Find where the given text appears and provide that cell's center as [x, y] coordinate. 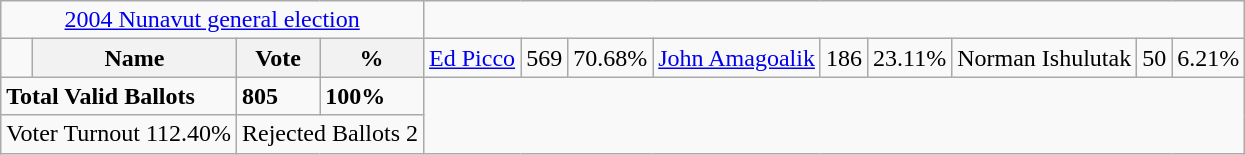
569 [544, 58]
805 [278, 96]
186 [844, 58]
70.68% [610, 58]
23.11% [909, 58]
Total Valid Ballots [119, 96]
6.21% [1208, 58]
% [372, 58]
Norman Ishulutak [1044, 58]
John Amagoalik [737, 58]
50 [1154, 58]
100% [372, 96]
Ed Picco [472, 58]
Rejected Ballots 2 [330, 134]
2004 Nunavut general election [212, 20]
Name [134, 58]
Vote [278, 58]
Voter Turnout 112.40% [119, 134]
